Extract the [X, Y] coordinate from the center of the cell holding the provided text.  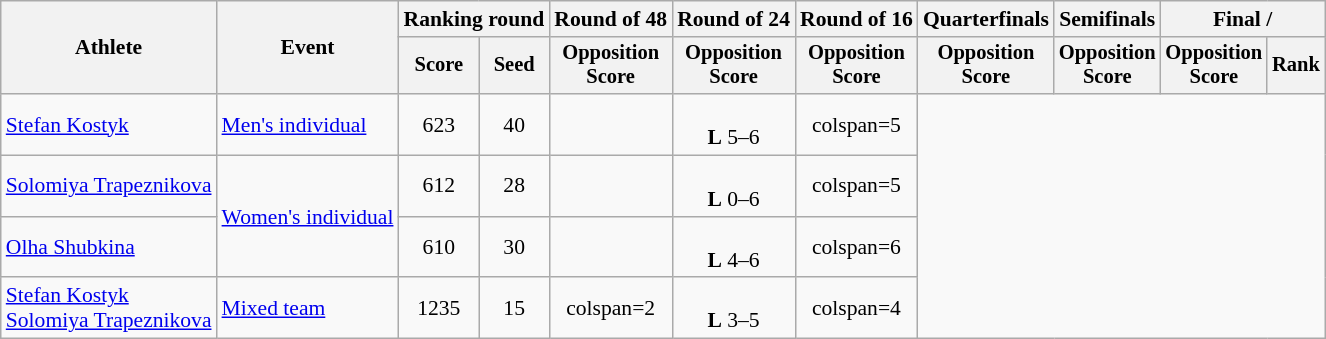
colspan=6 [856, 248]
40 [514, 124]
28 [514, 186]
Stefan KostykSolomiya Trapeznikova [109, 308]
Round of 24 [734, 19]
Event [308, 48]
Athlete [109, 48]
Round of 16 [856, 19]
Semifinals [1108, 19]
Score [440, 66]
L 5–6 [734, 124]
Men's individual [308, 124]
623 [440, 124]
Round of 48 [610, 19]
1235 [440, 308]
L 4–6 [734, 248]
612 [440, 186]
610 [440, 248]
Final / [1243, 19]
L 3–5 [734, 308]
Women's individual [308, 217]
colspan=2 [610, 308]
15 [514, 308]
Mixed team [308, 308]
colspan=4 [856, 308]
Solomiya Trapeznikova [109, 186]
Olha Shubkina [109, 248]
Ranking round [474, 19]
30 [514, 248]
Stefan Kostyk [109, 124]
L 0–6 [734, 186]
Quarterfinals [986, 19]
Rank [1296, 66]
Seed [514, 66]
